Detect which cell encompasses the target text, then output its (x, y) center coordinate. 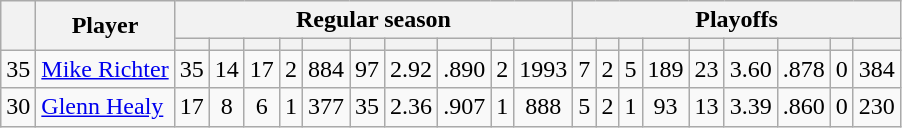
1993 (544, 69)
.890 (464, 69)
384 (876, 69)
3.60 (750, 69)
888 (544, 107)
30 (18, 107)
Playoffs (737, 20)
6 (262, 107)
3.39 (750, 107)
97 (368, 69)
Player (105, 26)
230 (876, 107)
8 (226, 107)
13 (706, 107)
Mike Richter (105, 69)
189 (666, 69)
377 (326, 107)
.860 (804, 107)
14 (226, 69)
Glenn Healy (105, 107)
884 (326, 69)
Regular season (374, 20)
.878 (804, 69)
2.92 (412, 69)
93 (666, 107)
23 (706, 69)
2.36 (412, 107)
7 (584, 69)
.907 (464, 107)
